Pinpoint the cell where the given text exists, returning its (x, y) midpoint coordinate. 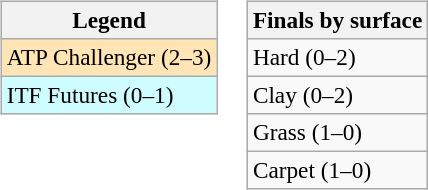
Hard (0–2) (337, 57)
ATP Challenger (2–3) (108, 57)
Legend (108, 20)
Grass (1–0) (337, 133)
Finals by surface (337, 20)
Carpet (1–0) (337, 171)
ITF Futures (0–1) (108, 95)
Clay (0–2) (337, 95)
